Detect which cell encompasses the target text, then output its (X, Y) center coordinate. 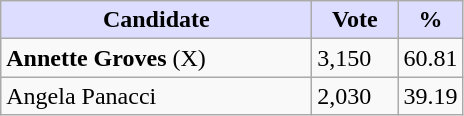
Angela Panacci (156, 96)
2,030 (355, 96)
Annette Groves (X) (156, 58)
% (430, 20)
3,150 (355, 58)
Vote (355, 20)
60.81 (430, 58)
Candidate (156, 20)
39.19 (430, 96)
